Pinpoint the cell where the given text exists, returning its [x, y] midpoint coordinate. 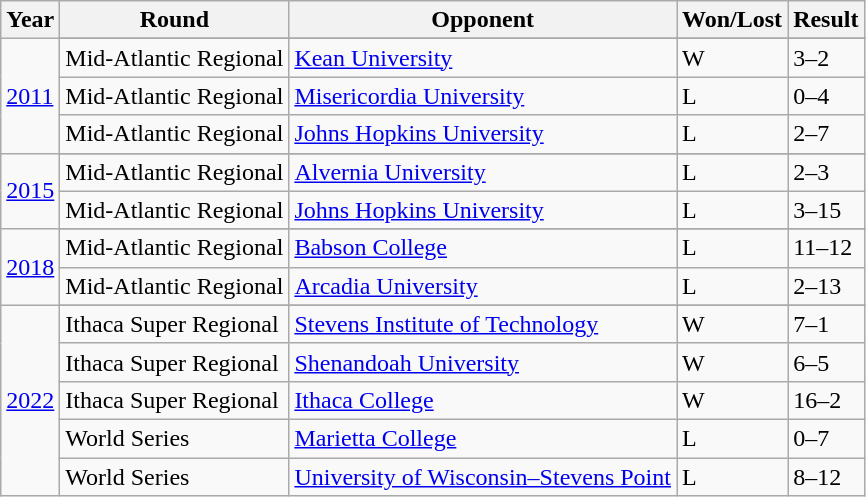
2018 [30, 267]
0–7 [826, 438]
Opponent [483, 20]
2011 [30, 96]
6–5 [826, 362]
7–1 [826, 324]
2–13 [826, 286]
2–3 [826, 172]
3–2 [826, 58]
Marietta College [483, 438]
University of Wisconsin–Stevens Point [483, 477]
8–12 [826, 477]
2–7 [826, 134]
2022 [30, 400]
Result [826, 20]
0–4 [826, 96]
Arcadia University [483, 286]
Ithaca College [483, 400]
Misericordia University [483, 96]
11–12 [826, 248]
Round [174, 20]
Stevens Institute of Technology [483, 324]
Year [30, 20]
Won/Lost [732, 20]
2015 [30, 191]
Shenandoah University [483, 362]
Kean University [483, 58]
Babson College [483, 248]
3–15 [826, 210]
Alvernia University [483, 172]
16–2 [826, 400]
